Identify which cell holds the provided text, then report its [x, y] central coordinate. 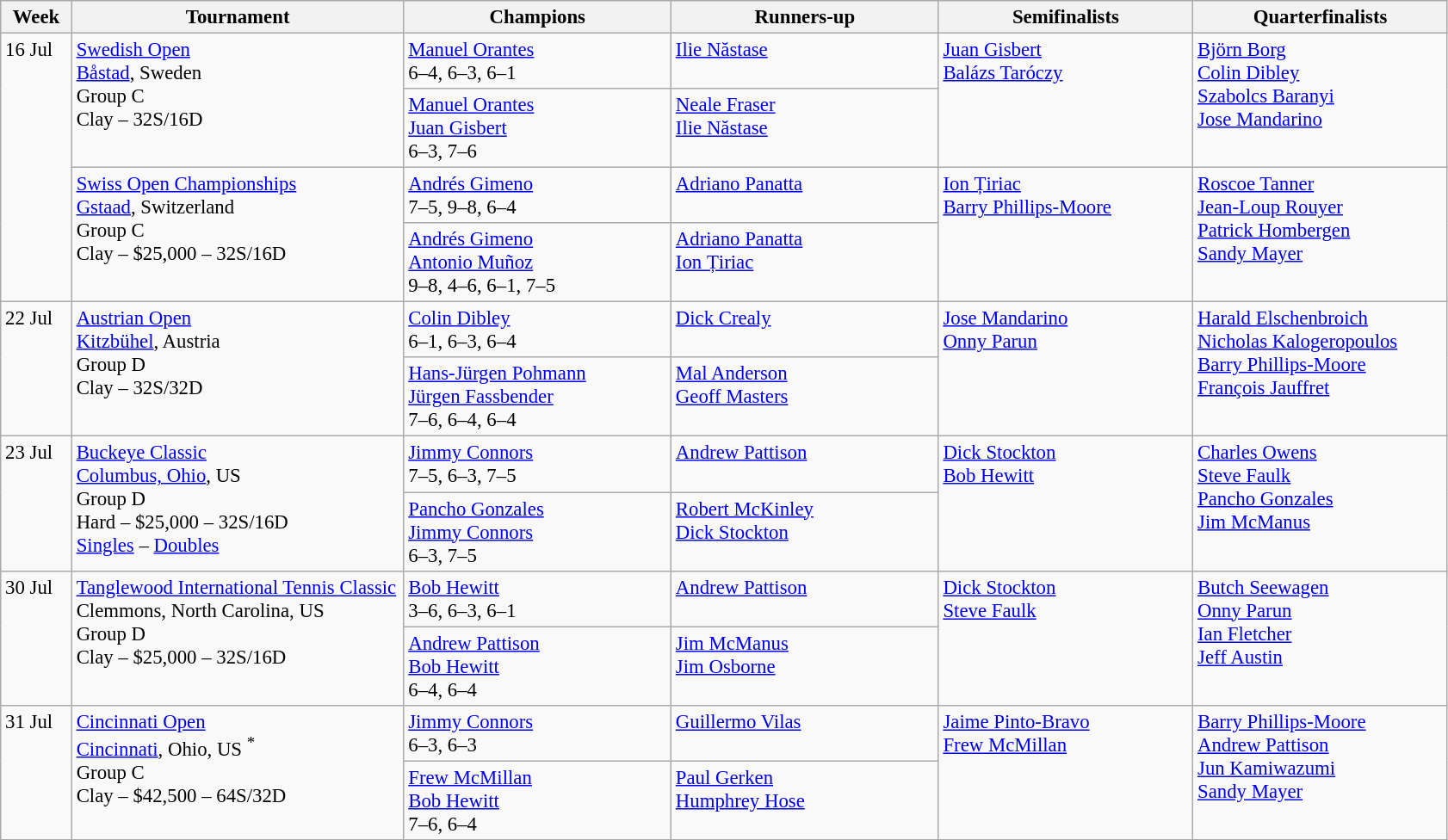
Robert McKinley Dick Stockton [806, 532]
Roscoe Tanner Jean-Loup Rouyer Patrick Hombergen Sandy Mayer [1321, 235]
Colin Dibley 6–1, 6–3, 6–4 [537, 330]
Buckeye ClassicColumbus, Ohio, US Group D Hard – $25,000 – 32S/16D Singles – Doubles [238, 503]
Cincinnati Open Cincinnati, Ohio, US * Group C Clay – $42,500 – 64S/32D [238, 772]
Manuel Orantes Juan Gisbert 6–3, 7–6 [537, 128]
Björn Borg Colin Dibley Szabolcs Baranyi Jose Mandarino [1321, 101]
23 Jul [36, 503]
Tournament [238, 17]
Jimmy Connors 6–3, 6–3 [537, 733]
22 Jul [36, 369]
Guillermo Vilas [806, 733]
Jaime Pinto-Bravo Frew McMillan [1066, 772]
Andrés Gimeno Antonio Muñoz 9–8, 4–6, 6–1, 7–5 [537, 262]
16 Jul [36, 168]
Ion Țiriac Barry Phillips-Moore [1066, 235]
Ilie Năstase [806, 62]
Bob Hewitt 3–6, 6–3, 6–1 [537, 599]
Harald Elschenbroich Nicholas Kalogeropoulos Barry Phillips-Moore François Jauffret [1321, 369]
Pancho Gonzales Jimmy Connors 6–3, 7–5 [537, 532]
Dick Stockton Steve Faulk [1066, 638]
Manuel Orantes 6–4, 6–3, 6–1 [537, 62]
30 Jul [36, 638]
31 Jul [36, 772]
Dick Stockton Bob Hewitt [1066, 503]
Swedish Open Båstad, Sweden Group C Clay – 32S/16D [238, 101]
Butch Seewagen Onny Parun Ian Fletcher Jeff Austin [1321, 638]
Jim McManus Jim Osborne [806, 666]
Dick Crealy [806, 330]
Hans-Jürgen Pohmann Jürgen Fassbender 7–6, 6–4, 6–4 [537, 398]
Paul Gerken Humphrey Hose [806, 800]
Runners-up [806, 17]
Andrew Pattison Bob Hewitt 6–4, 6–4 [537, 666]
Adriano Panatta Ion Țiriac [806, 262]
Frew McMillan Bob Hewitt 7–6, 6–4 [537, 800]
Andrés Gimeno 7–5, 9–8, 6–4 [537, 196]
Barry Phillips-Moore Andrew Pattison Jun Kamiwazumi Sandy Mayer [1321, 772]
Swiss Open Championships Gstaad, Switzerland Group C Clay – $25,000 – 32S/16D [238, 235]
Tanglewood International Tennis ClassicClemmons, North Carolina, US Group D Clay – $25,000 – 32S/16D [238, 638]
Week [36, 17]
Jose Mandarino Onny Parun [1066, 369]
Adriano Panatta [806, 196]
Austrian Open Kitzbühel, Austria Group D Clay – 32S/32D [238, 369]
Neale Fraser Ilie Năstase [806, 128]
Quarterfinalists [1321, 17]
Jimmy Connors 7–5, 6–3, 7–5 [537, 465]
Semifinalists [1066, 17]
Juan Gisbert Balázs Taróczy [1066, 101]
Champions [537, 17]
Charles Owens Steve Faulk Pancho Gonzales Jim McManus [1321, 503]
Mal Anderson Geoff Masters [806, 398]
